Return the (X, Y) coordinate for the center point of the cell that contains the specified text.  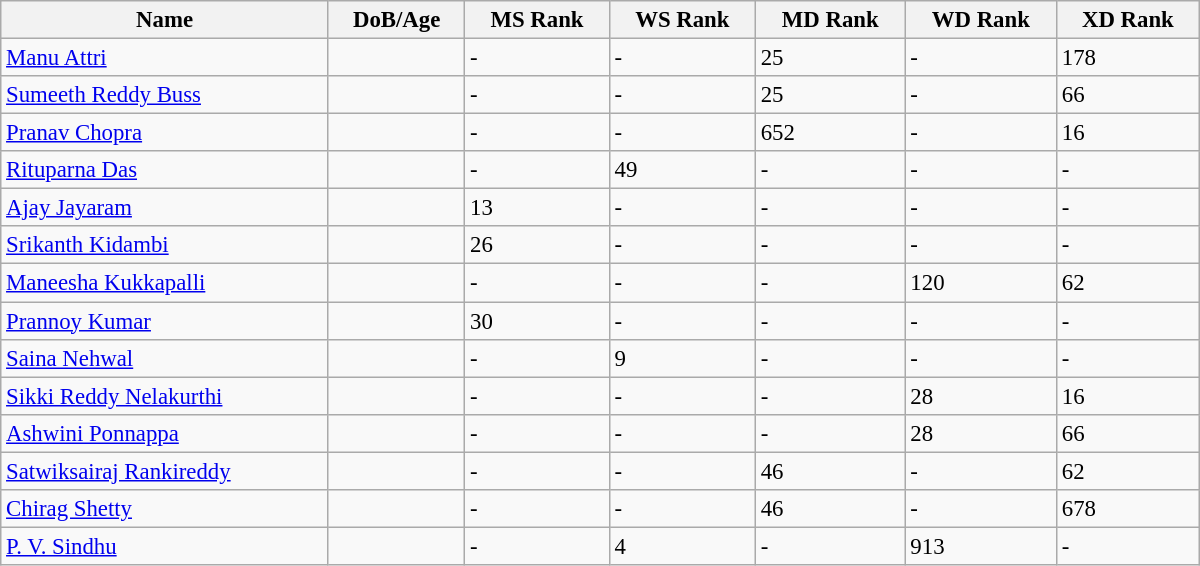
MD Rank (830, 20)
DoB/Age (396, 20)
652 (830, 133)
9 (682, 358)
13 (537, 208)
Srikanth Kidambi (165, 245)
Sumeeth Reddy Buss (165, 95)
678 (1128, 509)
120 (980, 283)
P. V. Sindhu (165, 546)
WS Rank (682, 20)
Sikki Reddy Nelakurthi (165, 396)
26 (537, 245)
Satwiksairaj Rankireddy (165, 471)
Ajay Jayaram (165, 208)
Manu Attri (165, 58)
Chirag Shetty (165, 509)
Rituparna Das (165, 170)
WD Rank (980, 20)
XD Rank (1128, 20)
49 (682, 170)
Name (165, 20)
30 (537, 321)
Maneesha Kukkapalli (165, 283)
Ashwini Ponnappa (165, 433)
178 (1128, 58)
913 (980, 546)
4 (682, 546)
MS Rank (537, 20)
Saina Nehwal (165, 358)
Pranav Chopra (165, 133)
Prannoy Kumar (165, 321)
